Search for the cell housing the specified text and yield its (X, Y) center coordinate. 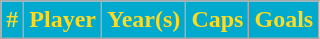
Goals (284, 20)
Caps (218, 20)
# (12, 20)
Player (63, 20)
Year(s) (144, 20)
